Search for the cell housing the specified text and yield its [x, y] center coordinate. 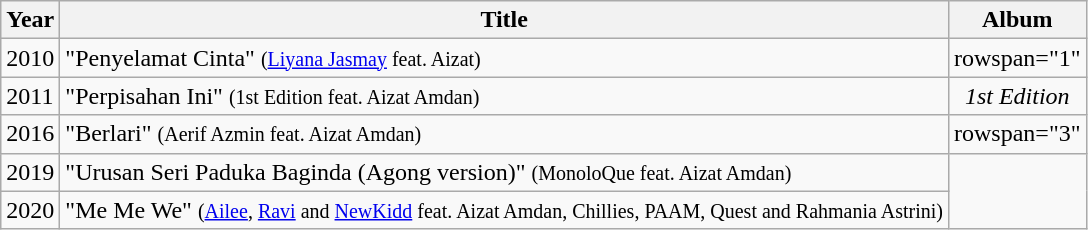
1st Edition [1017, 96]
"Penyelamat Cinta" (Liyana Jasmay feat. Aizat) [504, 58]
"Me Me We" (Ailee, Ravi and NewKidd feat. Aizat Amdan, Chillies, PAAM, Quest and Rahmania Astrini) [504, 210]
rowspan="1" [1017, 58]
Year [30, 20]
2010 [30, 58]
"Perpisahan Ini" (1st Edition feat. Aizat Amdan) [504, 96]
rowspan="3" [1017, 134]
2016 [30, 134]
Title [504, 20]
Album [1017, 20]
2020 [30, 210]
"Berlari" (Aerif Azmin feat. Aizat Amdan) [504, 134]
2011 [30, 96]
"Urusan Seri Paduka Baginda (Agong version)" (MonoloQue feat. Aizat Amdan) [504, 172]
2019 [30, 172]
